Detect which cell encompasses the target text, then output its (x, y) center coordinate. 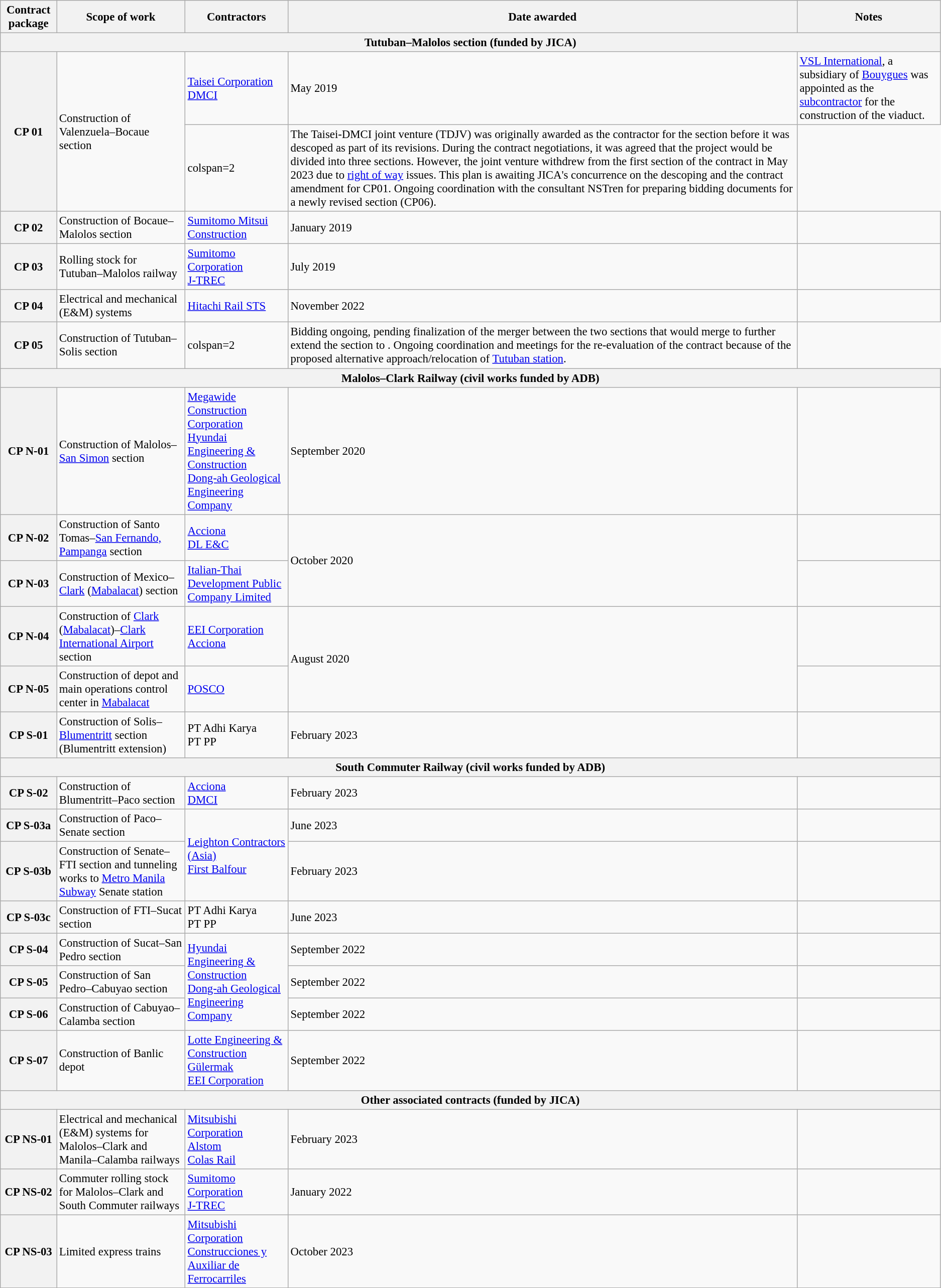
October 2023 (542, 1251)
CP N-02 (29, 538)
South Commuter Railway (civil works funded by ADB) (471, 767)
Scope of work (121, 17)
Electrical and mechanical (E&M) systems for Malolos–Clark and Manila–Calamba railways (121, 1139)
Mitsubishi Corporation Alstom Colas Rail (236, 1139)
Construction of Santo Tomas–San Fernando, Pampanga section (121, 538)
Acciona DL E&C (236, 538)
May 2019 (542, 88)
Hyundai Engineering & Construction Dong-ah Geological Engineering Company (236, 982)
Mitsubishi Corporation Construcciones y Auxiliar de Ferrocarriles (236, 1251)
POSCO (236, 689)
Date awarded (542, 17)
Rolling stock for Tutuban–Malolos railway (121, 267)
January 2022 (542, 1192)
Contract package (29, 17)
CP NS-02 (29, 1192)
Construction of Banlic depot (121, 1061)
CP 04 (29, 306)
CP S-02 (29, 793)
Construction of Valenzuela–Bocaue section (121, 132)
Hitachi Rail STS (236, 306)
CP S-03a (29, 825)
Taisei Corporation DMCI (236, 88)
Leighton Contractors (Asia) First Balfour (236, 855)
Construction of Bocaue–Malolos section (121, 228)
CP 01 (29, 132)
Notes (869, 17)
January 2019 (542, 228)
Electrical and mechanical (E&M) systems (121, 306)
Acciona DMCI (236, 793)
CP NS-03 (29, 1251)
Lotte Engineering & Construction Gülermak EEI Corporation (236, 1061)
CP S-07 (29, 1061)
July 2019 (542, 267)
CP N-03 (29, 583)
CP S-04 (29, 950)
September 2020 (542, 451)
August 2020 (542, 659)
CP S-03b (29, 871)
Malolos–Clark Railway (civil works funded by ADB) (471, 378)
Megawide Construction Corporation Hyundai Engineering & Construction Dong-ah Geological Engineering Company (236, 451)
CP N-05 (29, 689)
Construction of FTI–Sucat section (121, 918)
Construction of Senate–FTI section and tunneling works to Metro Manila Subway Senate station (121, 871)
EEI Corporation Acciona (236, 636)
Construction of Cabuyao–Calamba section (121, 1015)
Construction of Paco–Senate section (121, 825)
Construction of Tutuban–Solis section (121, 345)
November 2022 (542, 306)
Italian-Thai Development Public Company Limited (236, 583)
CP 02 (29, 228)
CP N-01 (29, 451)
Construction of Clark (Mabalacat)–Clark International Airport section (121, 636)
Construction of depot and main operations control center in Mabalacat (121, 689)
Tutuban–Malolos section (funded by JICA) (471, 43)
October 2020 (542, 560)
Construction of Blumentritt–Paco section (121, 793)
CP 05 (29, 345)
Commuter rolling stock for Malolos–Clark and South Commuter railways (121, 1192)
VSL International, a subsidiary of Bouygues was appointed as the subcontractor for the construction of the viaduct. (869, 88)
CP S-01 (29, 735)
Construction of Solis–Blumentritt section (Blumentritt extension) (121, 735)
CP S-06 (29, 1015)
Construction of Mexico–Clark (Mabalacat) section (121, 583)
Contractors (236, 17)
CP S-05 (29, 982)
CP 03 (29, 267)
Sumitomo Mitsui Construction (236, 228)
Construction of Sucat–San Pedro section (121, 950)
Limited express trains (121, 1251)
Other associated contracts (funded by JICA) (471, 1100)
Construction of San Pedro–Cabuyao section (121, 982)
Construction of Malolos–San Simon section (121, 451)
CP N-04 (29, 636)
CP NS-01 (29, 1139)
CP S-03c (29, 918)
